Extract the [X, Y] coordinate from the center of the cell holding the provided text.  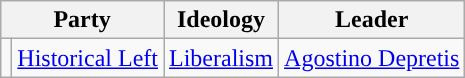
Party [82, 20]
Historical Left [88, 58]
Ideology [222, 20]
Liberalism [222, 58]
Agostino Depretis [372, 58]
Leader [372, 20]
